Capture the cell that displays the provided text and extract its (x, y) central coordinate. 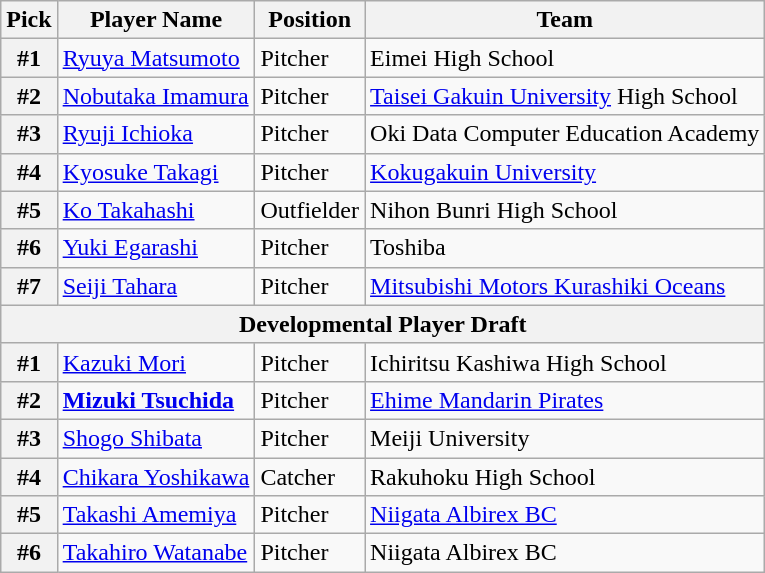
Eimei High School (565, 58)
Meiji University (565, 438)
Nobutaka Imamura (156, 96)
Mitsubishi Motors Kurashiki Oceans (565, 286)
Kazuki Mori (156, 362)
Ko Takahashi (156, 210)
Developmental Player Draft (383, 324)
#7 (29, 286)
Player Name (156, 20)
Team (565, 20)
Ryuji Ichioka (156, 134)
Yuki Egarashi (156, 248)
Toshiba (565, 248)
Rakuhoku High School (565, 477)
Takahiro Watanabe (156, 553)
Chikara Yoshikawa (156, 477)
Ichiritsu Kashiwa High School (565, 362)
Oki Data Computer Education Academy (565, 134)
Pick (29, 20)
Shogo Shibata (156, 438)
Position (310, 20)
Kyosuke Takagi (156, 172)
Nihon Bunri High School (565, 210)
Seiji Tahara (156, 286)
Taisei Gakuin University High School (565, 96)
Ryuya Matsumoto (156, 58)
Mizuki Tsuchida (156, 400)
Outfielder (310, 210)
Ehime Mandarin Pirates (565, 400)
Takashi Amemiya (156, 515)
Kokugakuin University (565, 172)
Catcher (310, 477)
